From the cell containing the given text, extract its center point as (x, y) coordinate. 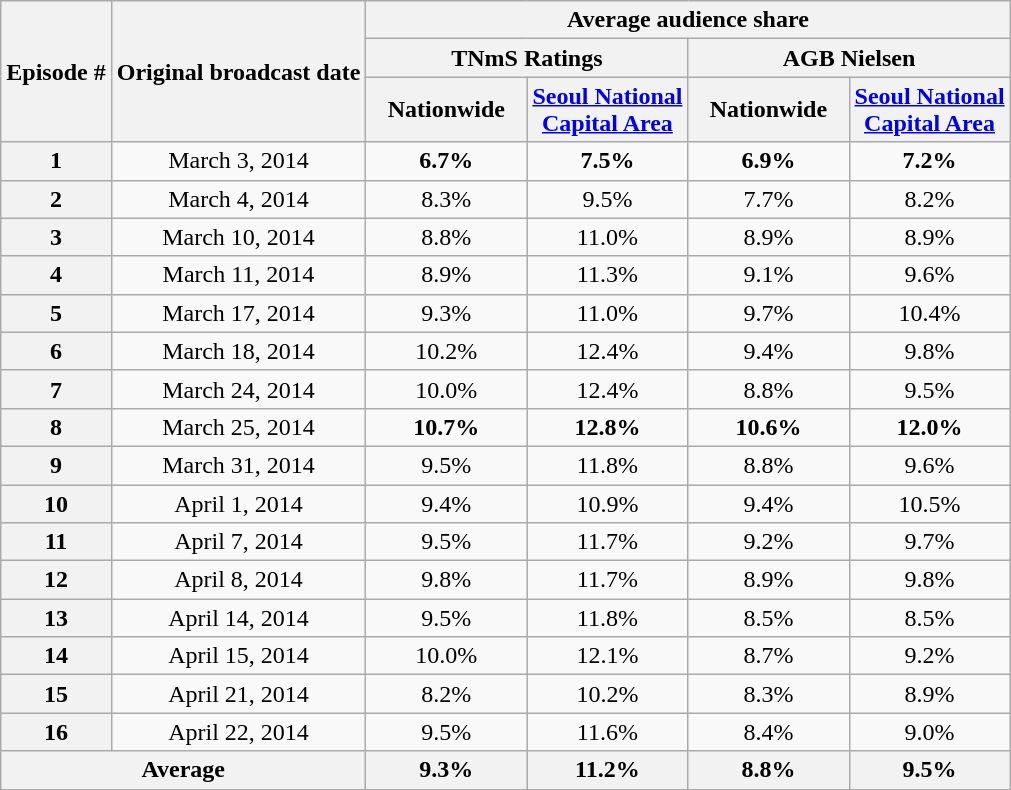
March 4, 2014 (238, 199)
9.1% (768, 275)
12.8% (608, 427)
7.2% (930, 161)
April 8, 2014 (238, 580)
8.7% (768, 656)
13 (56, 618)
AGB Nielsen (849, 58)
April 21, 2014 (238, 694)
14 (56, 656)
2 (56, 199)
Average (184, 770)
March 11, 2014 (238, 275)
10.7% (446, 427)
10.9% (608, 503)
12 (56, 580)
TNmS Ratings (527, 58)
6.9% (768, 161)
8 (56, 427)
12.0% (930, 427)
March 3, 2014 (238, 161)
6.7% (446, 161)
March 31, 2014 (238, 465)
12.1% (608, 656)
11.2% (608, 770)
10.4% (930, 313)
10 (56, 503)
16 (56, 732)
Original broadcast date (238, 72)
15 (56, 694)
April 1, 2014 (238, 503)
4 (56, 275)
March 24, 2014 (238, 389)
11.3% (608, 275)
April 7, 2014 (238, 542)
10.6% (768, 427)
7.7% (768, 199)
9 (56, 465)
1 (56, 161)
8.4% (768, 732)
3 (56, 237)
5 (56, 313)
10.5% (930, 503)
Episode # (56, 72)
March 17, 2014 (238, 313)
9.0% (930, 732)
7.5% (608, 161)
Average audience share (688, 20)
6 (56, 351)
March 18, 2014 (238, 351)
April 15, 2014 (238, 656)
March 25, 2014 (238, 427)
April 22, 2014 (238, 732)
7 (56, 389)
11 (56, 542)
11.6% (608, 732)
March 10, 2014 (238, 237)
April 14, 2014 (238, 618)
